Determine the (x, y) coordinate at the center of the cell enclosing the given text.  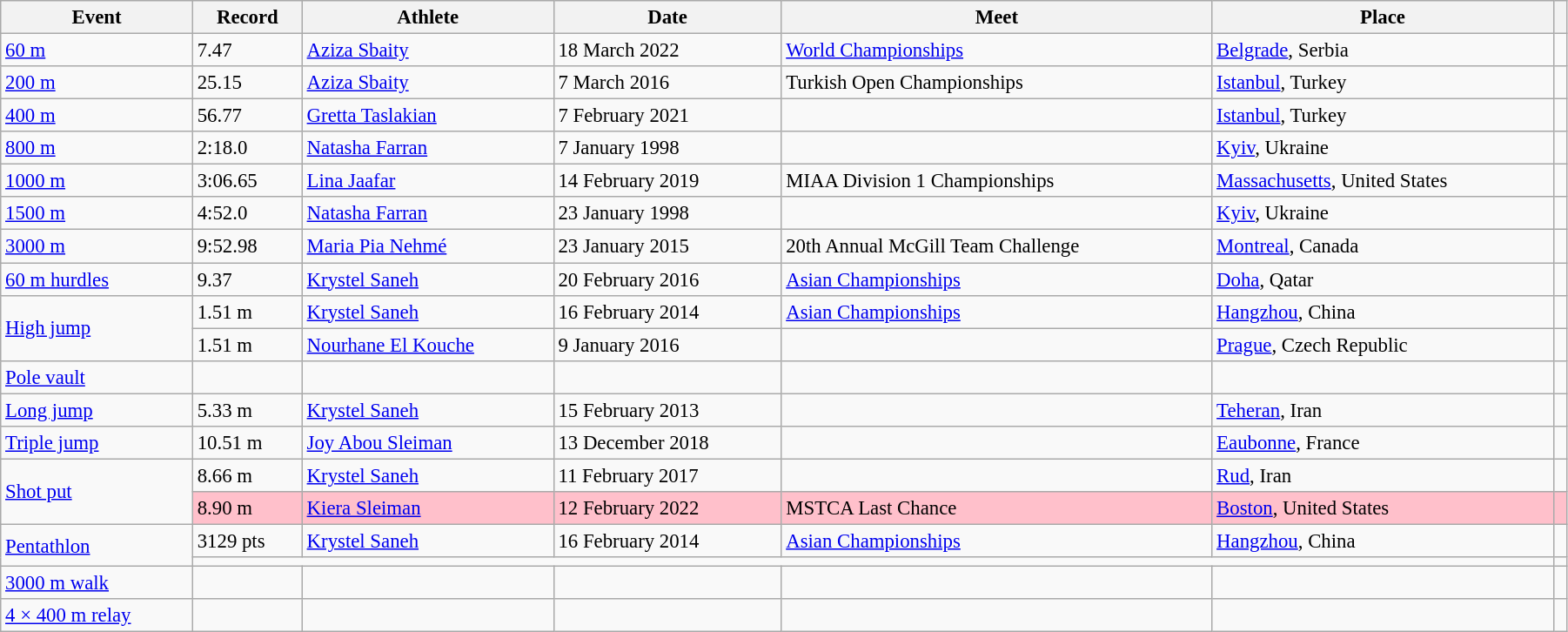
2:18.0 (247, 148)
Prague, Czech Republic (1383, 345)
11 February 2017 (667, 475)
Nourhane El Kouche (428, 345)
56.77 (247, 116)
Athlete (428, 17)
Turkish Open Championships (997, 83)
3000 m walk (97, 583)
Boston, United States (1383, 508)
13 December 2018 (667, 443)
9:52.98 (247, 246)
14 February 2019 (667, 181)
Lina Jaafar (428, 181)
12 February 2022 (667, 508)
7 February 2021 (667, 116)
Maria Pia Nehmé (428, 246)
9 January 2016 (667, 345)
1000 m (97, 181)
Place (1383, 17)
Event (97, 17)
Teheran, Iran (1383, 410)
Pole vault (97, 377)
Joy Abou Sleiman (428, 443)
5.33 m (247, 410)
20th Annual McGill Team Challenge (997, 246)
9.37 (247, 279)
3000 m (97, 246)
23 January 2015 (667, 246)
MIAA Division 1 Championships (997, 181)
Rud, Iran (1383, 475)
Shot put (97, 491)
High jump (97, 327)
Long jump (97, 410)
4:52.0 (247, 213)
800 m (97, 148)
Gretta Taslakian (428, 116)
Meet (997, 17)
7 January 1998 (667, 148)
7 March 2016 (667, 83)
1500 m (97, 213)
15 February 2013 (667, 410)
MSTCA Last Chance (997, 508)
60 m (97, 50)
Pentathlon (97, 545)
Record (247, 17)
18 March 2022 (667, 50)
200 m (97, 83)
25.15 (247, 83)
Doha, Qatar (1383, 279)
60 m hurdles (97, 279)
Montreal, Canada (1383, 246)
Triple jump (97, 443)
20 February 2016 (667, 279)
400 m (97, 116)
3:06.65 (247, 181)
23 January 1998 (667, 213)
Kiera Sleiman (428, 508)
8.66 m (247, 475)
3129 pts (247, 541)
World Championships (997, 50)
8.90 m (247, 508)
10.51 m (247, 443)
4 × 400 m relay (97, 615)
7.47 (247, 50)
Massachusetts, United States (1383, 181)
Date (667, 17)
Eaubonne, France (1383, 443)
Belgrade, Serbia (1383, 50)
